Return [x, y] of the center of cell containing provided text 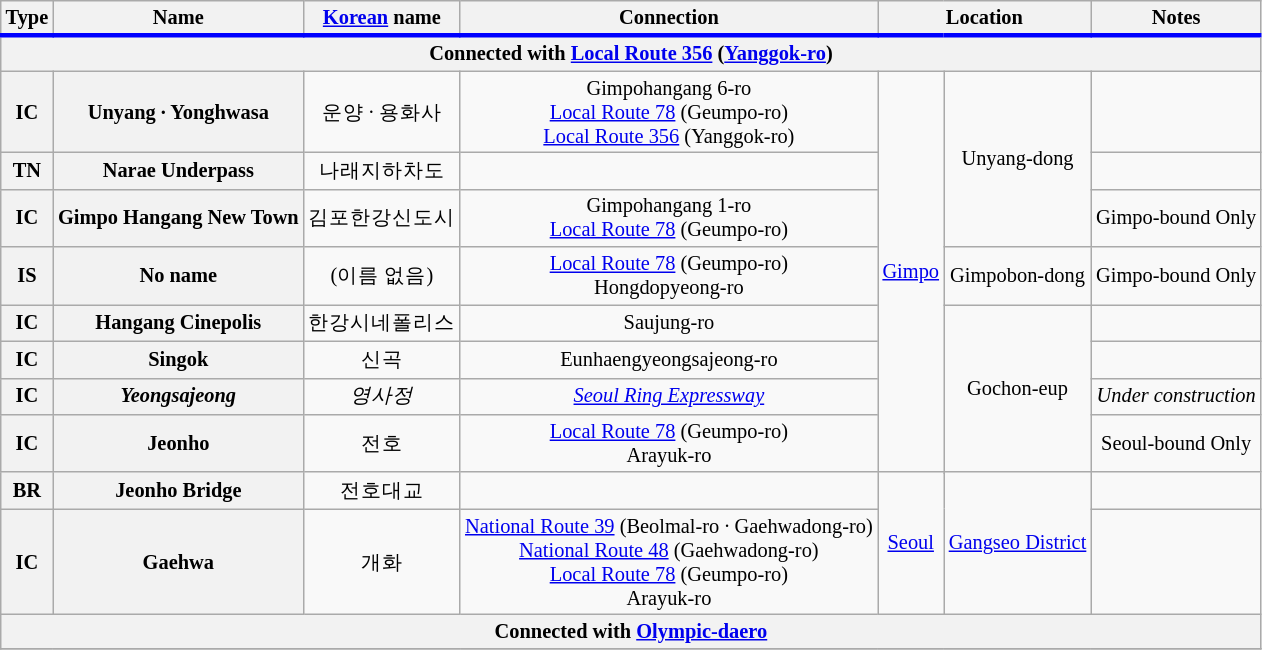
Unyang-dong [1018, 159]
Gangseo District [1018, 543]
No name [178, 276]
Location [985, 18]
Yeongsajeong [178, 396]
Jeonho Bridge [178, 490]
개화 [382, 562]
나래지하차도 [382, 170]
Connected with Local Route 356 (Yanggok-ro) [631, 54]
Eunhaengyeongsajeong-ro [668, 360]
Hangang Cinepolis [178, 322]
Jeonho [178, 443]
신곡 [382, 360]
Saujung-ro [668, 322]
Under construction [1176, 396]
Gaehwa [178, 562]
Narae Underpass [178, 170]
Connected with Olympic-daero [631, 631]
Korean name [382, 18]
Unyang · Yonghwasa [178, 112]
Gochon-eup [1018, 388]
Seoul-bound Only [1176, 443]
BR [27, 490]
Local Route 78 (Geumpo-ro)Arayuk-ro [668, 443]
전호 [382, 443]
한강시네폴리스 [382, 322]
(이름 없음) [382, 276]
Type [27, 18]
Connection [668, 18]
Gimpohangang 6-roLocal Route 78 (Geumpo-ro)Local Route 356 (Yanggok-ro) [668, 112]
Local Route 78 (Geumpo-ro)Hongdopyeong-ro [668, 276]
운양 · 용화사 [382, 112]
Gimpohangang 1-roLocal Route 78 (Geumpo-ro) [668, 218]
Name [178, 18]
TN [27, 170]
Singok [178, 360]
Seoul [911, 543]
전호대교 [382, 490]
Gimpobon-dong [1018, 276]
영사정 [382, 396]
Gimpo Hangang New Town [178, 218]
Gimpo [911, 272]
김포한강신도시 [382, 218]
IS [27, 276]
Notes [1176, 18]
National Route 39 (Beolmal-ro · Gaehwadong-ro)National Route 48 (Gaehwadong-ro)Local Route 78 (Geumpo-ro)Arayuk-ro [668, 562]
Seoul Ring Expressway [668, 396]
